Locate the cell with the specified text and output its [x, y] center coordinate. 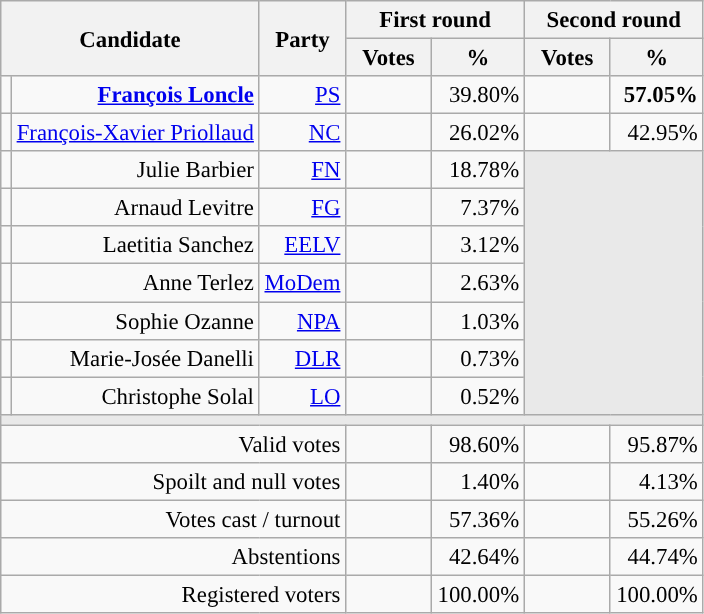
4.13% [656, 482]
3.12% [478, 245]
Julie Barbier [135, 170]
2.63% [478, 283]
Christophe Solal [135, 396]
Marie-Josée Danelli [135, 358]
Anne Terlez [135, 283]
Arnaud Levitre [135, 208]
44.74% [656, 557]
MoDem [302, 283]
0.73% [478, 358]
0.52% [478, 396]
18.78% [478, 170]
57.05% [656, 95]
LO [302, 396]
57.36% [478, 519]
FN [302, 170]
39.80% [478, 95]
Sophie Ozanne [135, 321]
First round [436, 20]
7.37% [478, 208]
François Loncle [135, 95]
EELV [302, 245]
Spoilt and null votes [174, 482]
PS [302, 95]
Second round [614, 20]
Valid votes [174, 444]
Registered voters [174, 594]
42.95% [656, 133]
François-Xavier Priollaud [135, 133]
1.40% [478, 482]
1.03% [478, 321]
55.26% [656, 519]
NPA [302, 321]
Party [302, 38]
98.60% [478, 444]
42.64% [478, 557]
FG [302, 208]
Abstentions [174, 557]
NC [302, 133]
Votes cast / turnout [174, 519]
Candidate [130, 38]
95.87% [656, 444]
26.02% [478, 133]
DLR [302, 358]
Laetitia Sanchez [135, 245]
